Return the [x, y] coordinate for the center point of the cell that contains the specified text.  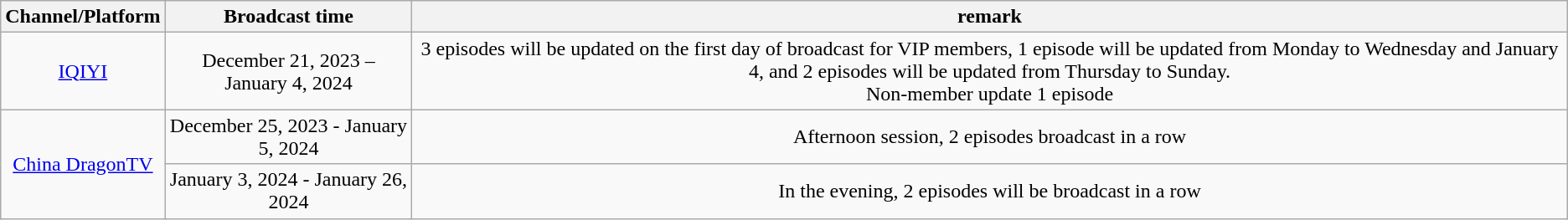
IQIYI [83, 71]
December 21, 2023 – January 4, 2024 [288, 71]
Afternoon session, 2 episodes broadcast in a row [990, 137]
China DragonTV [83, 164]
Channel/Platform [83, 17]
December 25, 2023 - January 5, 2024 [288, 137]
remark [990, 17]
January 3, 2024 - January 26, 2024 [288, 191]
Broadcast time [288, 17]
In the evening, 2 episodes will be broadcast in a row [990, 191]
